Identify which cell holds the provided text, then report its [X, Y] central coordinate. 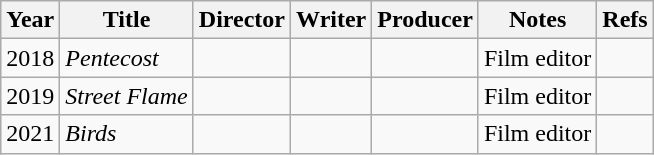
Pentecost [126, 58]
Notes [537, 20]
Director [242, 20]
Street Flame [126, 96]
2018 [30, 58]
Writer [332, 20]
Refs [625, 20]
2019 [30, 96]
2021 [30, 134]
Title [126, 20]
Year [30, 20]
Birds [126, 134]
Producer [426, 20]
